Locate the cell with the specified text and output its [X, Y] center coordinate. 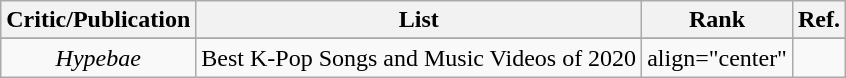
Ref. [818, 20]
align="center" [718, 58]
Hypebae [98, 58]
List [419, 20]
Best K-Pop Songs and Music Videos of 2020 [419, 58]
Rank [718, 20]
Critic/Publication [98, 20]
